Output the [x, y] coordinate of the center of the cell containing the given text.  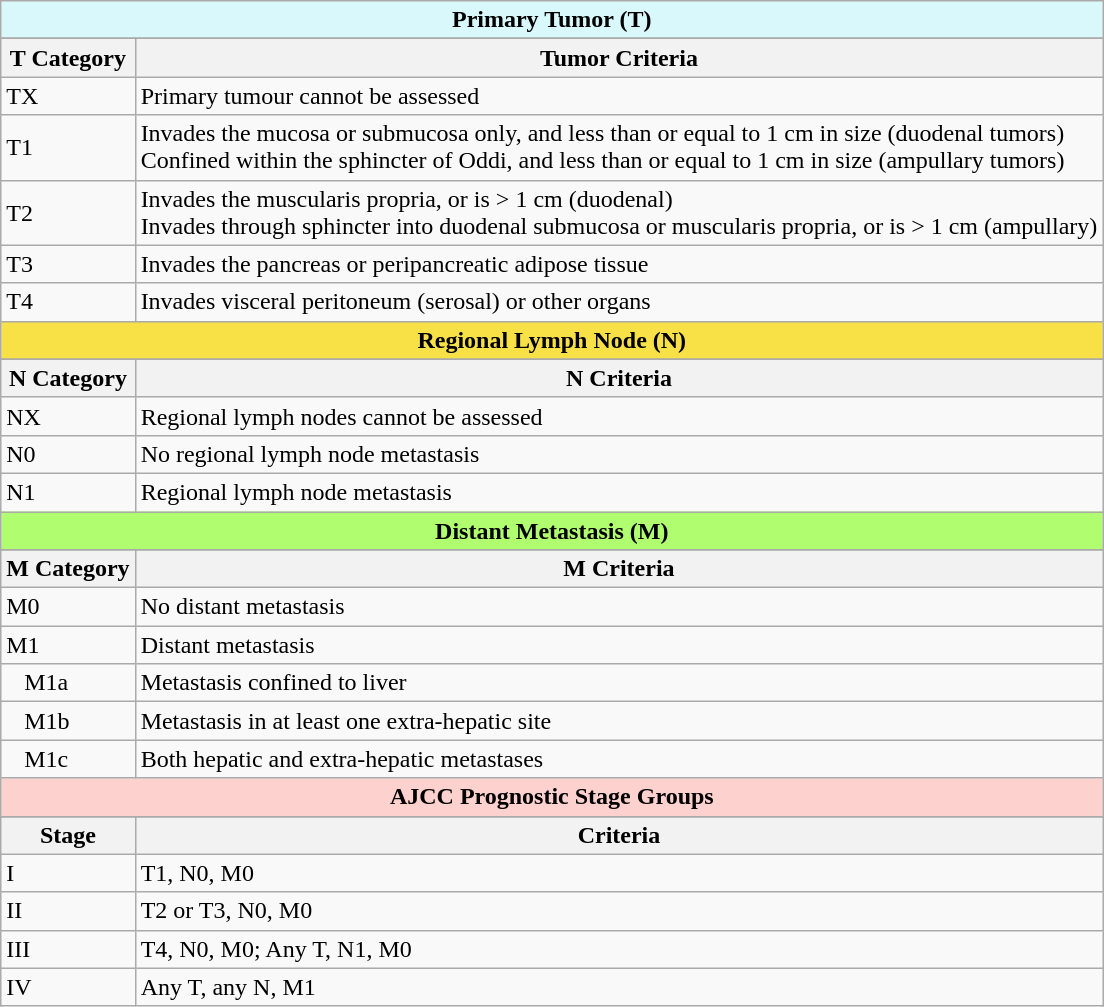
T4 [68, 302]
Any T, any N, M1 [619, 987]
Invades visceral peritoneum (serosal) or other organs [619, 302]
Regional lymph node metastasis [619, 492]
M Category [68, 569]
N1 [68, 492]
Invades the pancreas or peripancreatic adipose tissue [619, 264]
M0 [68, 607]
NX [68, 416]
III [68, 949]
No distant metastasis [619, 607]
M1b [68, 721]
T4, N0, M0; Any T, N1, M0 [619, 949]
Metastasis confined to liver [619, 683]
I [68, 873]
No regional lymph node metastasis [619, 454]
M1c [68, 759]
Regional Lymph Node (N) [552, 340]
TX [68, 96]
Tumor Criteria [619, 58]
T1 [68, 148]
M1a [68, 683]
Metastasis in at least one extra-hepatic site [619, 721]
II [68, 911]
M1 [68, 645]
Distant Metastasis (M) [552, 531]
Primary tumour cannot be assessed [619, 96]
T Category [68, 58]
T2 or T3, N0, M0 [619, 911]
N Criteria [619, 378]
N0 [68, 454]
T1, N0, M0 [619, 873]
IV [68, 987]
N Category [68, 378]
Criteria [619, 835]
Regional lymph nodes cannot be assessed [619, 416]
Both hepatic and extra-hepatic metastases [619, 759]
T3 [68, 264]
Primary Tumor (T) [552, 20]
AJCC Prognostic Stage Groups [552, 797]
T2 [68, 212]
Distant metastasis [619, 645]
M Criteria [619, 569]
Stage [68, 835]
